Provide the [X, Y] coordinate of the cell's center where the given text is located.  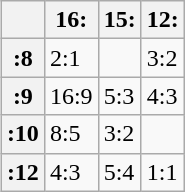
8:5 [71, 134]
:10 [22, 134]
:12 [22, 172]
:8 [22, 58]
1:1 [162, 172]
15: [120, 20]
2:1 [71, 58]
12: [162, 20]
:9 [22, 96]
5:4 [120, 172]
5:3 [120, 96]
16: [71, 20]
16:9 [71, 96]
